Return the (x, y) coordinate for the center point of the cell that contains the specified text.  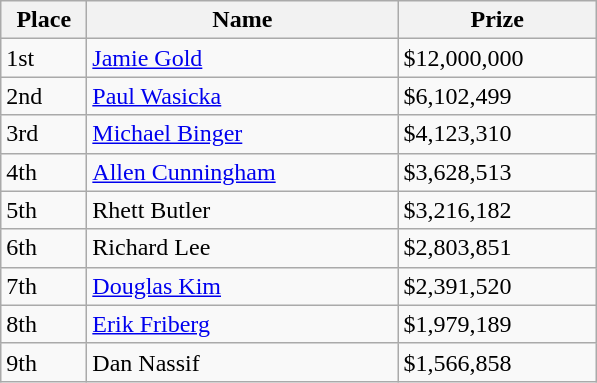
$1,566,858 (498, 362)
Michael Binger (242, 134)
6th (44, 248)
Dan Nassif (242, 362)
Rhett Butler (242, 210)
$3,216,182 (498, 210)
Paul Wasicka (242, 96)
1st (44, 58)
2nd (44, 96)
4th (44, 172)
9th (44, 362)
3rd (44, 134)
$2,803,851 (498, 248)
$2,391,520 (498, 286)
Douglas Kim (242, 286)
Prize (498, 20)
8th (44, 324)
Richard Lee (242, 248)
$6,102,499 (498, 96)
Jamie Gold (242, 58)
5th (44, 210)
Erik Friberg (242, 324)
Allen Cunningham (242, 172)
7th (44, 286)
Place (44, 20)
$1,979,189 (498, 324)
$3,628,513 (498, 172)
$4,123,310 (498, 134)
Name (242, 20)
$12,000,000 (498, 58)
